For the text-containing cell, return its midpoint in (x, y) coordinate format. 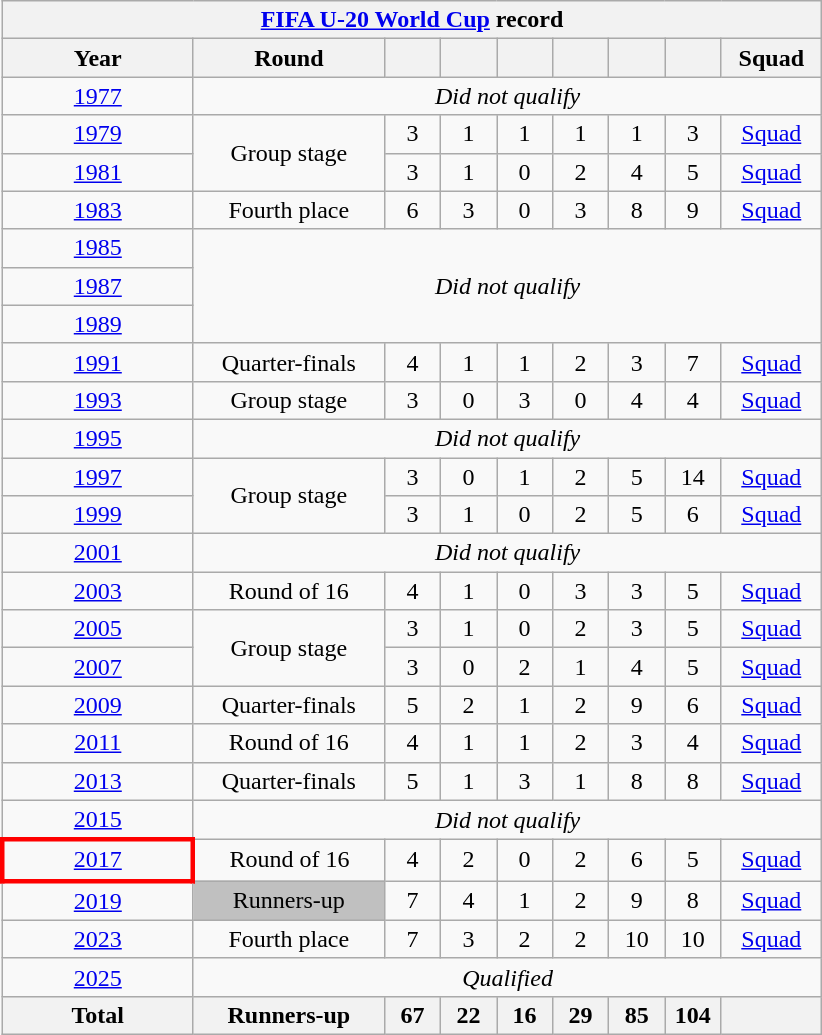
1985 (98, 248)
2017 (98, 860)
Total (98, 1015)
2013 (98, 781)
1993 (98, 400)
16 (524, 1015)
1997 (98, 477)
1989 (98, 324)
1999 (98, 515)
22 (468, 1015)
2019 (98, 901)
1987 (98, 286)
2015 (98, 820)
104 (693, 1015)
FIFA U-20 World Cup record (412, 20)
85 (637, 1015)
14 (693, 477)
1981 (98, 172)
2023 (98, 939)
2001 (98, 553)
2011 (98, 743)
29 (581, 1015)
1995 (98, 438)
2009 (98, 705)
2007 (98, 667)
67 (412, 1015)
2003 (98, 591)
1979 (98, 134)
1983 (98, 210)
1991 (98, 362)
Year (98, 58)
Round (288, 58)
2025 (98, 977)
1977 (98, 96)
Qualified (507, 977)
2005 (98, 629)
